Find where the given text appears and provide that cell's center as (X, Y) coordinate. 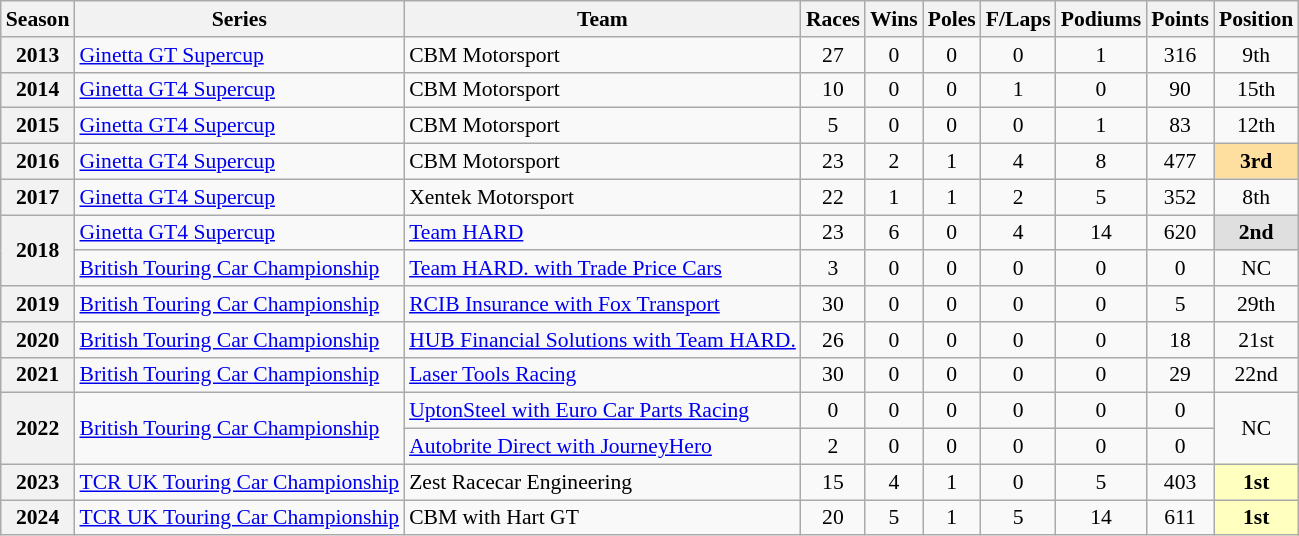
8th (1256, 197)
Points (1180, 19)
8 (1102, 162)
6 (894, 233)
10 (833, 90)
18 (1180, 340)
Autobrite Direct with JourneyHero (602, 447)
Team HARD. with Trade Price Cars (602, 269)
2020 (38, 340)
2015 (38, 126)
90 (1180, 90)
20 (833, 518)
2013 (38, 55)
12th (1256, 126)
29 (1180, 375)
26 (833, 340)
352 (1180, 197)
22 (833, 197)
Laser Tools Racing (602, 375)
403 (1180, 482)
620 (1180, 233)
Team (602, 19)
21st (1256, 340)
15 (833, 482)
316 (1180, 55)
3rd (1256, 162)
Series (239, 19)
HUB Financial Solutions with Team HARD. (602, 340)
Podiums (1102, 19)
F/Laps (1018, 19)
UptonSteel with Euro Car Parts Racing (602, 411)
9th (1256, 55)
Xentek Motorsport (602, 197)
RCIB Insurance with Fox Transport (602, 304)
Zest Racecar Engineering (602, 482)
29th (1256, 304)
Season (38, 19)
15th (1256, 90)
Wins (894, 19)
Poles (952, 19)
Races (833, 19)
27 (833, 55)
2024 (38, 518)
611 (1180, 518)
22nd (1256, 375)
2014 (38, 90)
Ginetta GT Supercup (239, 55)
2016 (38, 162)
Position (1256, 19)
2021 (38, 375)
2nd (1256, 233)
83 (1180, 126)
2019 (38, 304)
477 (1180, 162)
2017 (38, 197)
2018 (38, 250)
2023 (38, 482)
CBM with Hart GT (602, 518)
2022 (38, 428)
Team HARD (602, 233)
3 (833, 269)
